Extract the [x, y] coordinate from the center of the cell holding the provided text.  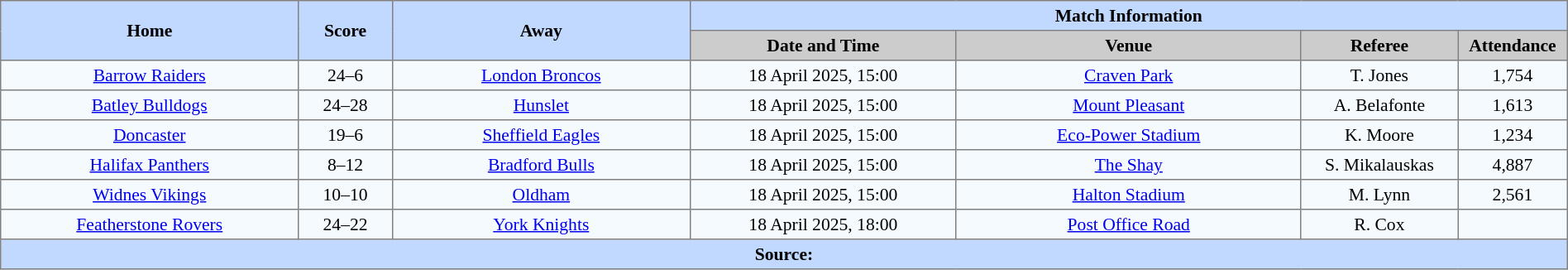
Score [346, 31]
Home [150, 31]
Venue [1128, 46]
Craven Park [1128, 75]
2,561 [1513, 195]
Referee [1379, 46]
M. Lynn [1379, 195]
London Broncos [541, 75]
York Knights [541, 224]
Doncaster [150, 135]
Featherstone Rovers [150, 224]
8–12 [346, 165]
24–22 [346, 224]
S. Mikalauskas [1379, 165]
Oldham [541, 195]
Away [541, 31]
1,613 [1513, 105]
Mount Pleasant [1128, 105]
10–10 [346, 195]
Halifax Panthers [150, 165]
4,887 [1513, 165]
19–6 [346, 135]
1,754 [1513, 75]
Attendance [1513, 46]
Source: [784, 254]
T. Jones [1379, 75]
Date and Time [823, 46]
The Shay [1128, 165]
A. Belafonte [1379, 105]
Bradford Bulls [541, 165]
Post Office Road [1128, 224]
18 April 2025, 18:00 [823, 224]
K. Moore [1379, 135]
Sheffield Eagles [541, 135]
24–6 [346, 75]
Eco-Power Stadium [1128, 135]
Hunslet [541, 105]
24–28 [346, 105]
1,234 [1513, 135]
Barrow Raiders [150, 75]
Halton Stadium [1128, 195]
R. Cox [1379, 224]
Batley Bulldogs [150, 105]
Match Information [1128, 16]
Widnes Vikings [150, 195]
